Extract the (X, Y) coordinate from the center of the cell holding the provided text.  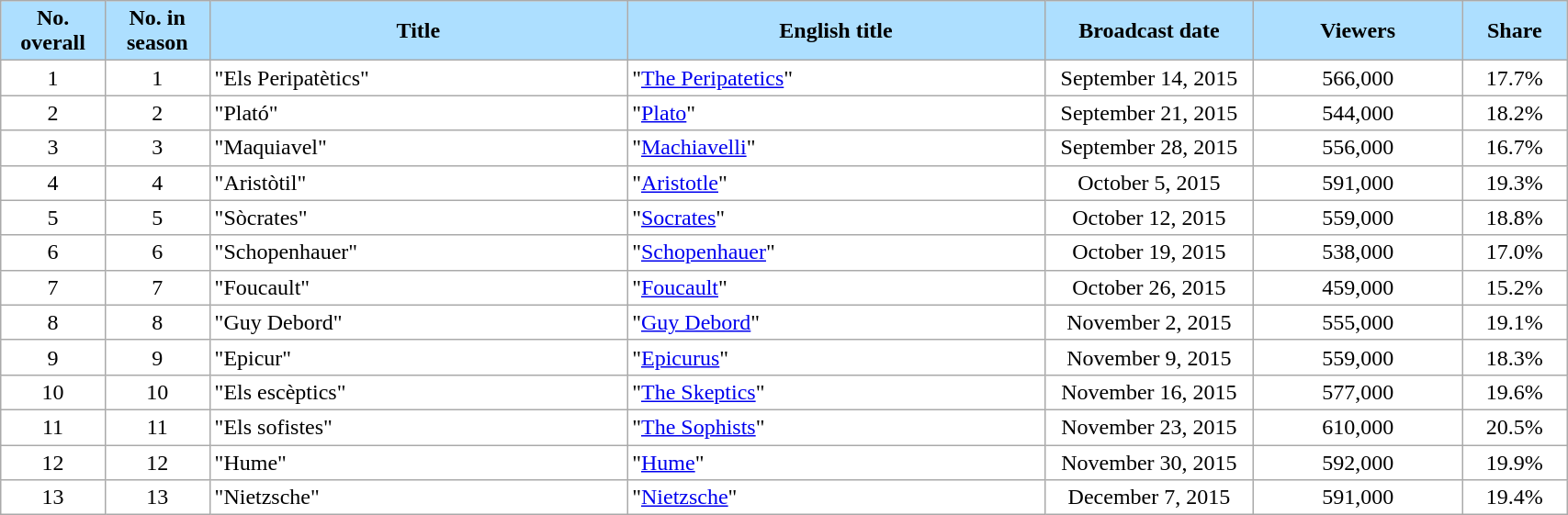
18.8% (1515, 218)
459,000 (1358, 287)
English title (836, 31)
Title (419, 31)
"Epicurus" (836, 357)
"Els Peripatètics" (419, 78)
October 26, 2015 (1148, 287)
19.3% (1515, 183)
September 21, 2015 (1148, 113)
17.7% (1515, 78)
"Maquiavel" (419, 148)
19.9% (1515, 462)
November 16, 2015 (1148, 392)
"Plató" (419, 113)
538,000 (1358, 252)
544,000 (1358, 113)
577,000 (1358, 392)
15.2% (1515, 287)
566,000 (1358, 78)
November 23, 2015 (1148, 427)
17.0% (1515, 252)
No. overall (53, 31)
Share (1515, 31)
October 19, 2015 (1148, 252)
19.1% (1515, 322)
November 2, 2015 (1148, 322)
"Machiavelli" (836, 148)
No. in season (157, 31)
November 9, 2015 (1148, 357)
19.4% (1515, 498)
September 14, 2015 (1148, 78)
"The Peripatetics" (836, 78)
"The Sophists" (836, 427)
October 12, 2015 (1148, 218)
556,000 (1358, 148)
610,000 (1358, 427)
Broadcast date (1148, 31)
20.5% (1515, 427)
19.6% (1515, 392)
"Sòcrates" (419, 218)
"Epicur" (419, 357)
Viewers (1358, 31)
November 30, 2015 (1148, 462)
December 7, 2015 (1148, 498)
"Plato" (836, 113)
18.2% (1515, 113)
555,000 (1358, 322)
"Aristotle" (836, 183)
"Aristòtil" (419, 183)
592,000 (1358, 462)
"Socrates" (836, 218)
September 28, 2015 (1148, 148)
16.7% (1515, 148)
"The Skeptics" (836, 392)
"Els escèptics" (419, 392)
18.3% (1515, 357)
"Els sofistes" (419, 427)
October 5, 2015 (1148, 183)
